Search for the cell housing the specified text and yield its (x, y) center coordinate. 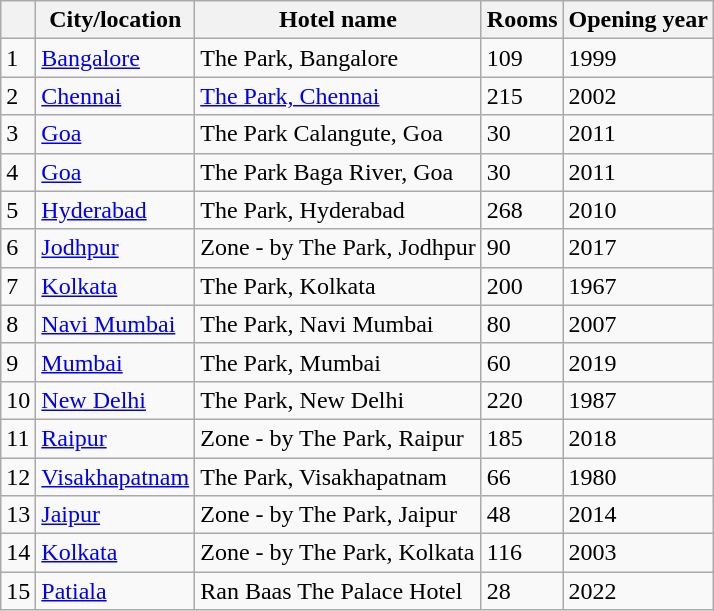
116 (522, 553)
14 (18, 553)
Mumbai (116, 362)
The Park, Bangalore (338, 58)
Hyderabad (116, 210)
The Park, Hyderabad (338, 210)
Patiala (116, 591)
8 (18, 324)
1999 (638, 58)
New Delhi (116, 400)
Hotel name (338, 20)
Opening year (638, 20)
Ran Baas The Palace Hotel (338, 591)
2 (18, 96)
4 (18, 172)
2014 (638, 515)
7 (18, 286)
The Park, New Delhi (338, 400)
The Park, Visakhapatnam (338, 477)
15 (18, 591)
Visakhapatnam (116, 477)
9 (18, 362)
Chennai (116, 96)
2007 (638, 324)
48 (522, 515)
66 (522, 477)
90 (522, 248)
Rooms (522, 20)
109 (522, 58)
1987 (638, 400)
200 (522, 286)
2003 (638, 553)
10 (18, 400)
The Park, Kolkata (338, 286)
Jaipur (116, 515)
2002 (638, 96)
220 (522, 400)
Zone - by The Park, Jaipur (338, 515)
Zone - by The Park, Raipur (338, 438)
Jodhpur (116, 248)
Zone - by The Park, Jodhpur (338, 248)
28 (522, 591)
13 (18, 515)
2018 (638, 438)
60 (522, 362)
The Park, Navi Mumbai (338, 324)
2019 (638, 362)
City/location (116, 20)
3 (18, 134)
Zone - by The Park, Kolkata (338, 553)
Raipur (116, 438)
2022 (638, 591)
The Park Baga River, Goa (338, 172)
Navi Mumbai (116, 324)
The Park, Chennai (338, 96)
2017 (638, 248)
5 (18, 210)
185 (522, 438)
The Park, Mumbai (338, 362)
80 (522, 324)
215 (522, 96)
12 (18, 477)
6 (18, 248)
1980 (638, 477)
Bangalore (116, 58)
The Park Calangute, Goa (338, 134)
11 (18, 438)
1967 (638, 286)
2010 (638, 210)
268 (522, 210)
1 (18, 58)
